From the cell containing the given text, extract its center point as [X, Y] coordinate. 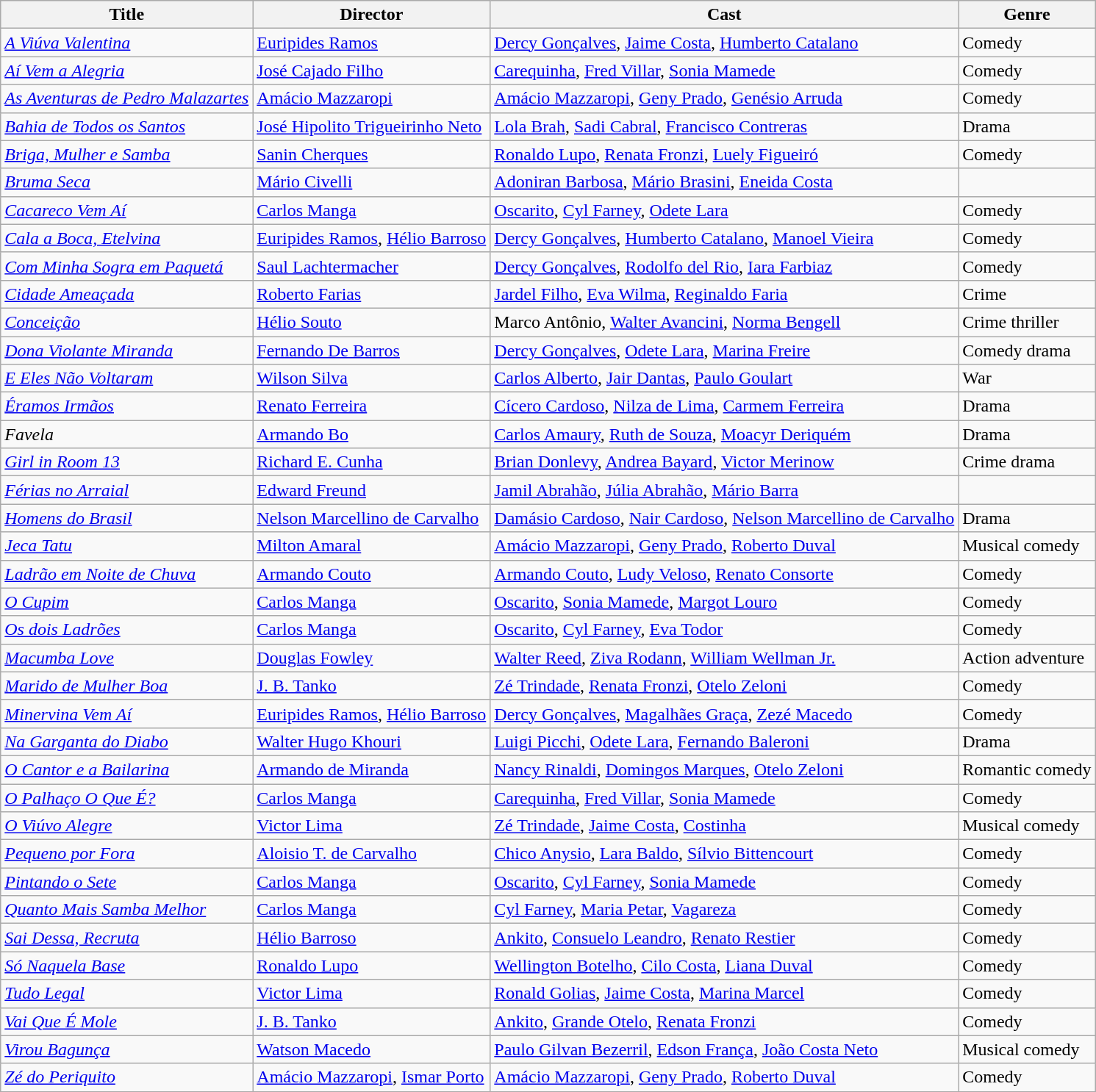
Armando de Miranda [372, 769]
Director [372, 15]
Douglas Fowley [372, 658]
Genre [1027, 15]
Ronaldo Lupo, Renata Fronzi, Luely Figueiró [725, 154]
Pintando o Sete [126, 882]
O Palhaço O Que É? [126, 797]
Amácio Mazzaropi [372, 98]
Férias no Arraial [126, 490]
Quanto Mais Samba Melhor [126, 910]
Saul Lachtermacher [372, 266]
Macumba Love [126, 658]
Aí Vem a Alegria [126, 71]
Damásio Cardoso, Nair Cardoso, Nelson Marcellino de Carvalho [725, 518]
Milton Amaral [372, 546]
Cala a Boca, Etelvina [126, 238]
Watson Macedo [372, 1049]
Crime thriller [1027, 322]
Crime [1027, 294]
Crime drama [1027, 462]
Armando Bo [372, 434]
Wellington Botelho, Cilo Costa, Liana Duval [725, 966]
Favela [126, 434]
Tudo Legal [126, 994]
Nelson Marcellino de Carvalho [372, 518]
Ronaldo Lupo [372, 966]
José Hipolito Trigueirinho Neto [372, 126]
Dercy Gonçalves, Jaime Costa, Humberto Catalano [725, 43]
Oscarito, Cyl Farney, Eva Todor [725, 630]
Oscarito, Cyl Farney, Sonia Mamede [725, 882]
Dona Violante Miranda [126, 351]
Só Naquela Base [126, 966]
Euripides Ramos [372, 43]
Sanin Cherques [372, 154]
Hélio Souto [372, 322]
Minervina Vem Aí [126, 714]
Bahia de Todos os Santos [126, 126]
Edward Freund [372, 490]
Aloisio T. de Carvalho [372, 854]
Nancy Rinaldi, Domingos Marques, Otelo Zeloni [725, 769]
Ankito, Consuelo Leandro, Renato Restier [725, 938]
Lola Brah, Sadi Cabral, Francisco Contreras [725, 126]
Sai Dessa, Recruta [126, 938]
Roberto Farias [372, 294]
Bruma Seca [126, 182]
Os dois Ladrões [126, 630]
Mário Civelli [372, 182]
Cyl Farney, Maria Petar, Vagareza [725, 910]
Adoniran Barbosa, Mário Brasini, Eneida Costa [725, 182]
Éramos Irmãos [126, 406]
Marido de Mulher Boa [126, 686]
José Cajado Filho [372, 71]
Richard E. Cunha [372, 462]
Renato Ferreira [372, 406]
Com Minha Sogra em Paquetá [126, 266]
Amácio Mazzaropi, Ismar Porto [372, 1077]
Jamil Abrahão, Júlia Abrahão, Mário Barra [725, 490]
Cacareco Vem Aí [126, 210]
Cast [725, 15]
Brian Donlevy, Andrea Bayard, Victor Merinow [725, 462]
E Eles Não Voltaram [126, 378]
Jeca Tatu [126, 546]
Zé Trindade, Renata Fronzi, Otelo Zeloni [725, 686]
Ladrão em Noite de Chuva [126, 574]
O Cantor e a Bailarina [126, 769]
Walter Reed, Ziva Rodann, William Wellman Jr. [725, 658]
Na Garganta do Diabo [126, 741]
Marco Antônio, Walter Avancini, Norma Bengell [725, 322]
Zé Trindade, Jaime Costa, Costinha [725, 826]
Luigi Picchi, Odete Lara, Fernando Baleroni [725, 741]
Ronald Golias, Jaime Costa, Marina Marcel [725, 994]
Cícero Cardoso, Nilza de Lima, Carmem Ferreira [725, 406]
Dercy Gonçalves, Humberto Catalano, Manoel Vieira [725, 238]
Chico Anysio, Lara Baldo, Sílvio Bittencourt [725, 854]
Carlos Amaury, Ruth de Souza, Moacyr Deriquém [725, 434]
Walter Hugo Khouri [372, 741]
Girl in Room 13 [126, 462]
A Viúva Valentina [126, 43]
Wilson Silva [372, 378]
Dercy Gonçalves, Magalhães Graça, Zezé Macedo [725, 714]
Dercy Gonçalves, Odete Lara, Marina Freire [725, 351]
Pequeno por Fora [126, 854]
Armando Couto, Ludy Veloso, Renato Consorte [725, 574]
Ankito, Grande Otelo, Renata Fronzi [725, 1021]
O Cupim [126, 602]
Action adventure [1027, 658]
Conceição [126, 322]
Comedy drama [1027, 351]
Hélio Barroso [372, 938]
Armando Couto [372, 574]
Jardel Filho, Eva Wilma, Reginaldo Faria [725, 294]
War [1027, 378]
Paulo Gilvan Bezerril, Edson França, João Costa Neto [725, 1049]
O Viúvo Alegre [126, 826]
Oscarito, Sonia Mamede, Margot Louro [725, 602]
Vai Que É Mole [126, 1021]
Homens do Brasil [126, 518]
Amácio Mazzaropi, Geny Prado, Genésio Arruda [725, 98]
Fernando De Barros [372, 351]
Title [126, 15]
Cidade Ameaçada [126, 294]
Zé do Periquito [126, 1077]
Briga, Mulher e Samba [126, 154]
Carlos Alberto, Jair Dantas, Paulo Goulart [725, 378]
Romantic comedy [1027, 769]
Virou Bagunça [126, 1049]
Oscarito, Cyl Farney, Odete Lara [725, 210]
As Aventuras de Pedro Malazartes [126, 98]
Dercy Gonçalves, Rodolfo del Rio, Iara Farbiaz [725, 266]
